Return the (x, y) coordinate for the center point of the cell that contains the specified text.  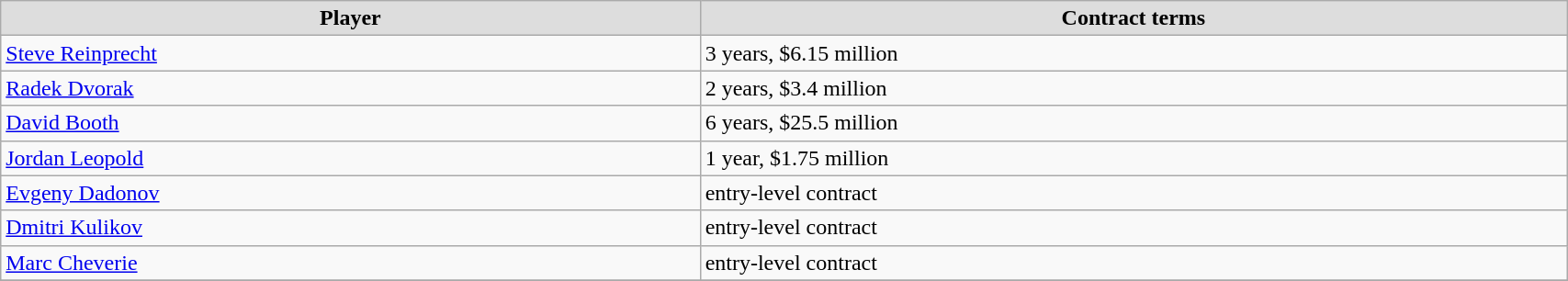
Dmitri Kulikov (351, 228)
3 years, $6.15 million (1134, 53)
Player (351, 18)
Jordan Leopold (351, 158)
Radek Dvorak (351, 88)
Evgeny Dadonov (351, 193)
Marc Cheverie (351, 263)
1 year, $1.75 million (1134, 158)
2 years, $3.4 million (1134, 88)
David Booth (351, 123)
6 years, $25.5 million (1134, 123)
Contract terms (1134, 18)
Steve Reinprecht (351, 53)
